Provide the (x, y) coordinate of the cell's center where the given text is located.  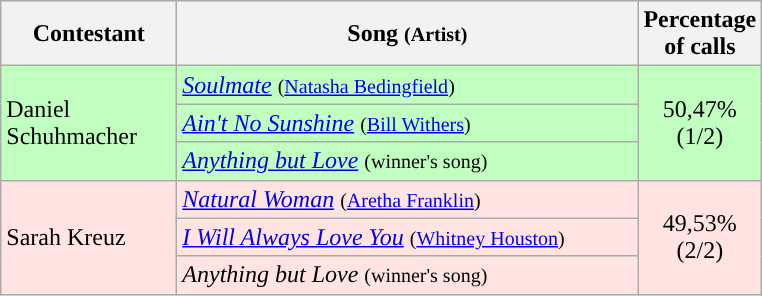
Contestant (89, 34)
Sarah Kreuz (89, 237)
Percentage of calls (700, 34)
Daniel Schuhmacher (89, 123)
Song (Artist) (408, 34)
49,53% (2/2) (700, 237)
50,47% (1/2) (700, 123)
Soulmate (Natasha Bedingfield) (408, 85)
Ain't No Sunshine (Bill Withers) (408, 123)
Natural Woman (Aretha Franklin) (408, 199)
I Will Always Love You (Whitney Houston) (408, 237)
